Identify which cell holds the provided text, then report its (x, y) central coordinate. 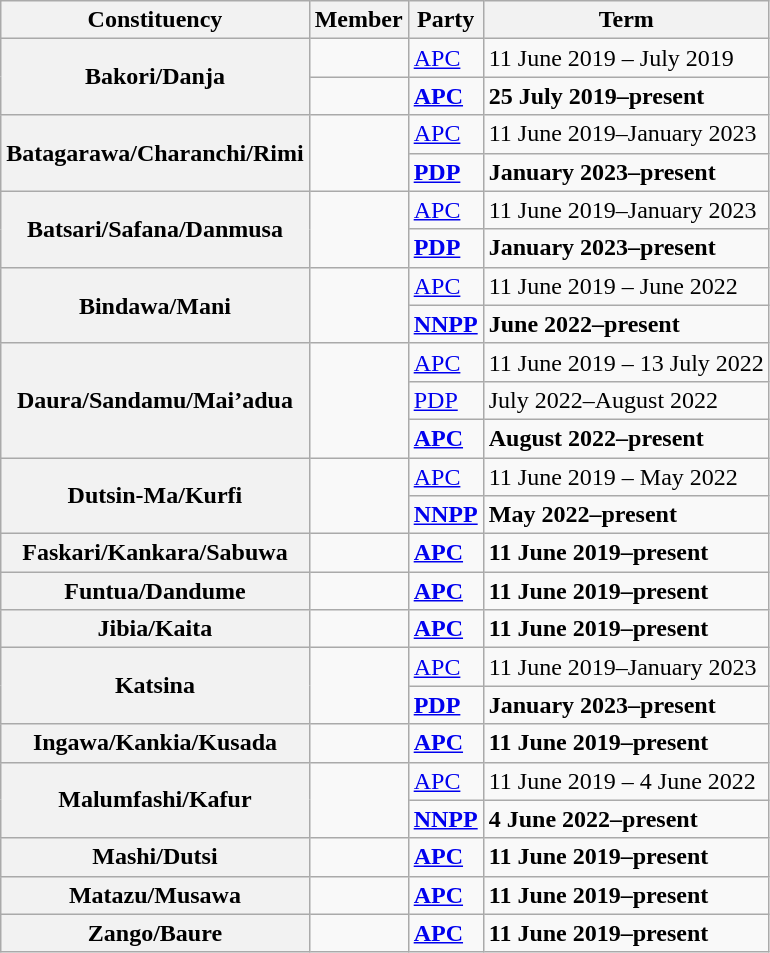
11 June 2019 – 13 July 2022 (626, 362)
Party (446, 20)
Katsina (155, 686)
Funtua/Dandume (155, 591)
Malumfashi/Kafur (155, 800)
Daura/Sandamu/Mai’adua (155, 400)
11 June 2019 – May 2022 (626, 477)
Constituency (155, 20)
Jibia/Kaita (155, 629)
Dutsin-Ma/Kurfi (155, 496)
Member (358, 20)
May 2022–present (626, 515)
Ingawa/Kankia/Kusada (155, 743)
Zango/Baure (155, 933)
11 June 2019 – June 2022 (626, 286)
Batsari/Safana/Danmusa (155, 229)
June 2022–present (626, 324)
Mashi/Dutsi (155, 857)
July 2022–August 2022 (626, 400)
Matazu/Musawa (155, 895)
Term (626, 20)
25 July 2019–present (626, 96)
August 2022–present (626, 438)
11 June 2019 – 4 June 2022 (626, 781)
Batagarawa/Charanchi/Rimi (155, 153)
11 June 2019 – July 2019 (626, 58)
4 June 2022–present (626, 819)
Bakori/Danja (155, 77)
Faskari/Kankara/Sabuwa (155, 553)
Bindawa/Mani (155, 305)
